Detect which cell encompasses the target text, then output its (X, Y) center coordinate. 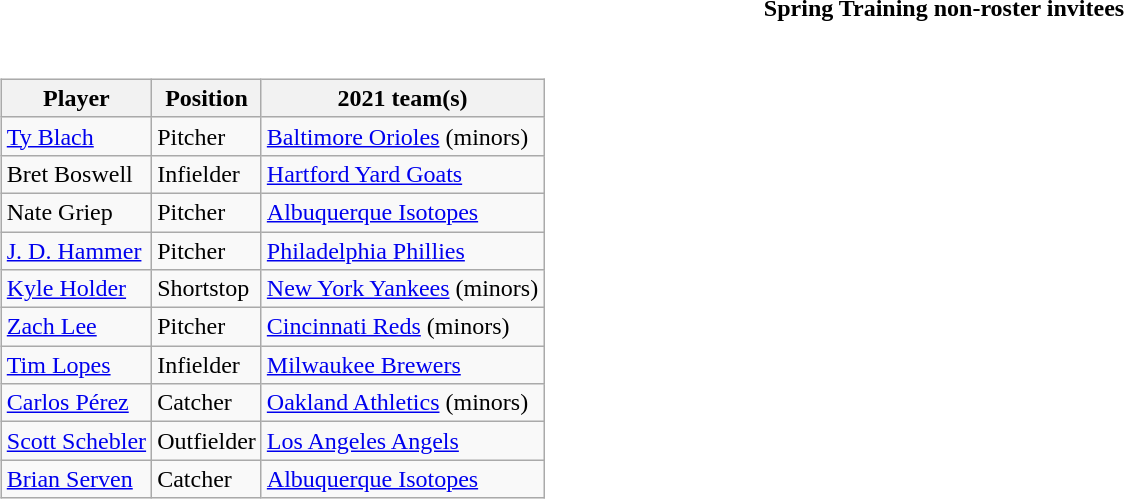
Scott Schebler (76, 441)
Philadelphia Phillies (402, 251)
Shortstop (207, 289)
Milwaukee Brewers (402, 365)
Nate Griep (76, 212)
Brian Serven (76, 479)
Bret Boswell (76, 174)
Baltimore Orioles (minors) (402, 136)
Kyle Holder (76, 289)
Position (207, 98)
Player (76, 98)
Zach Lee (76, 327)
Cincinnati Reds (minors) (402, 327)
Los Angeles Angels (402, 441)
Outfielder (207, 441)
Ty Blach (76, 136)
J. D. Hammer (76, 251)
2021 team(s) (402, 98)
Hartford Yard Goats (402, 174)
New York Yankees (minors) (402, 289)
Oakland Athletics (minors) (402, 403)
Tim Lopes (76, 365)
Carlos Pérez (76, 403)
